Capture the cell that displays the provided text and extract its [X, Y] central coordinate. 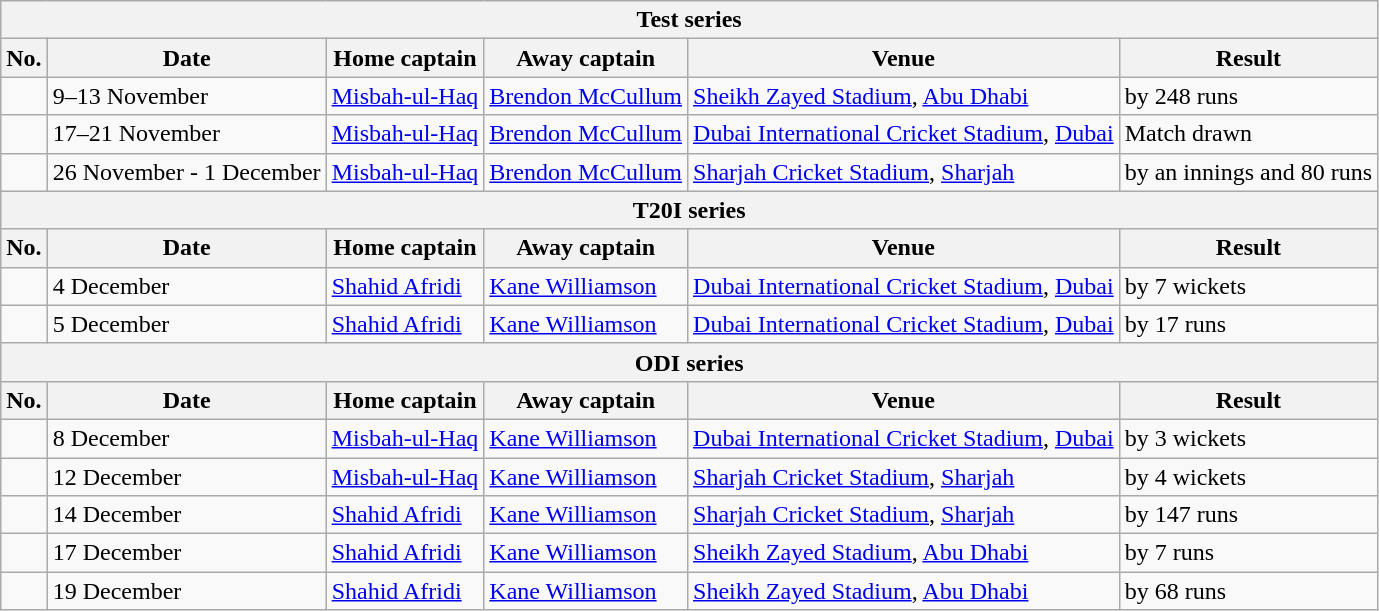
12 December [186, 477]
by 4 wickets [1248, 477]
by 7 runs [1248, 553]
19 December [186, 591]
T20I series [690, 210]
by 248 runs [1248, 96]
by an innings and 80 runs [1248, 172]
5 December [186, 324]
by 3 wickets [1248, 438]
by 68 runs [1248, 591]
ODI series [690, 362]
9–13 November [186, 96]
Match drawn [1248, 134]
Test series [690, 20]
14 December [186, 515]
by 17 runs [1248, 324]
by 7 wickets [1248, 286]
17 December [186, 553]
26 November - 1 December [186, 172]
17–21 November [186, 134]
8 December [186, 438]
by 147 runs [1248, 515]
4 December [186, 286]
